Identify which cell holds the provided text, then report its [X, Y] central coordinate. 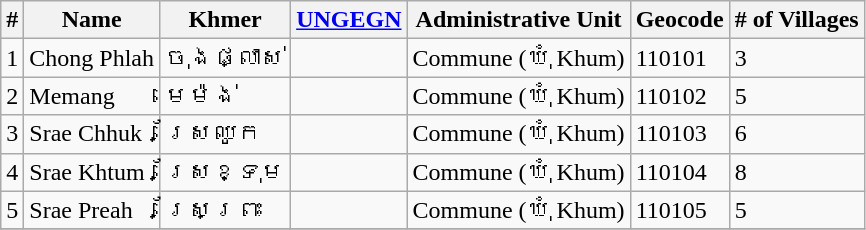
# [12, 20]
1 [12, 58]
Administrative Unit [518, 20]
ស្រែឈូក [226, 134]
Khmer [226, 20]
110101 [680, 58]
Srae Chhuk [92, 134]
Chong Phlah [92, 58]
ចុងផ្លាស់ [226, 58]
6 [796, 134]
110102 [680, 96]
Srae Khtum [92, 172]
110103 [680, 134]
8 [796, 172]
Name [92, 20]
110105 [680, 210]
Geocode [680, 20]
2 [12, 96]
ស្រែខ្ទុម [226, 172]
ស្រែព្រះ [226, 210]
មេម៉ង់ [226, 96]
4 [12, 172]
Srae Preah [92, 210]
UNGEGN [349, 20]
# of Villages [796, 20]
110104 [680, 172]
Memang [92, 96]
